Return the [X, Y] coordinate for the center point of the cell that contains the specified text.  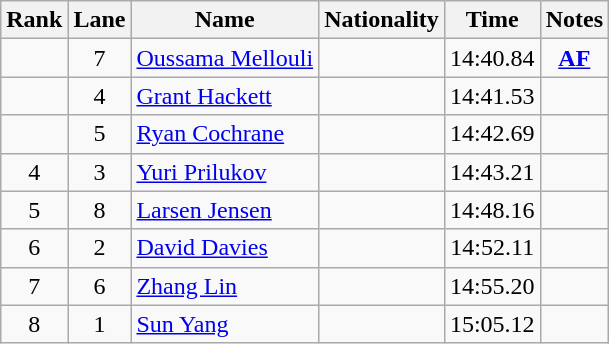
14:52.11 [492, 248]
Lane [100, 20]
14:42.69 [492, 134]
Grant Hackett [225, 96]
Rank [34, 20]
Time [492, 20]
Notes [574, 20]
Zhang Lin [225, 286]
AF [574, 58]
2 [100, 248]
14:55.20 [492, 286]
Nationality [382, 20]
3 [100, 172]
David Davies [225, 248]
1 [100, 324]
Sun Yang [225, 324]
14:40.84 [492, 58]
Oussama Mellouli [225, 58]
Name [225, 20]
15:05.12 [492, 324]
14:41.53 [492, 96]
14:43.21 [492, 172]
Larsen Jensen [225, 210]
Yuri Prilukov [225, 172]
14:48.16 [492, 210]
Ryan Cochrane [225, 134]
